Output the (X, Y) coordinate of the center of the cell containing the given text.  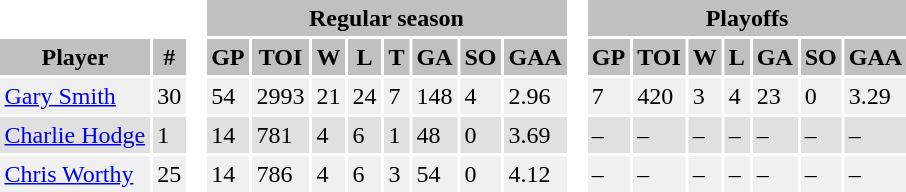
T (396, 57)
Gary Smith (75, 96)
Charlie Hodge (75, 135)
2993 (280, 96)
2.96 (535, 96)
30 (170, 96)
23 (774, 96)
21 (328, 96)
148 (434, 96)
3.29 (875, 96)
420 (660, 96)
4.12 (535, 174)
Player (75, 57)
3.69 (535, 135)
786 (280, 174)
Playoffs (746, 18)
48 (434, 135)
Regular season (387, 18)
781 (280, 135)
Chris Worthy (75, 174)
# (170, 57)
25 (170, 174)
24 (364, 96)
